Return [X, Y] of the center of cell containing provided text 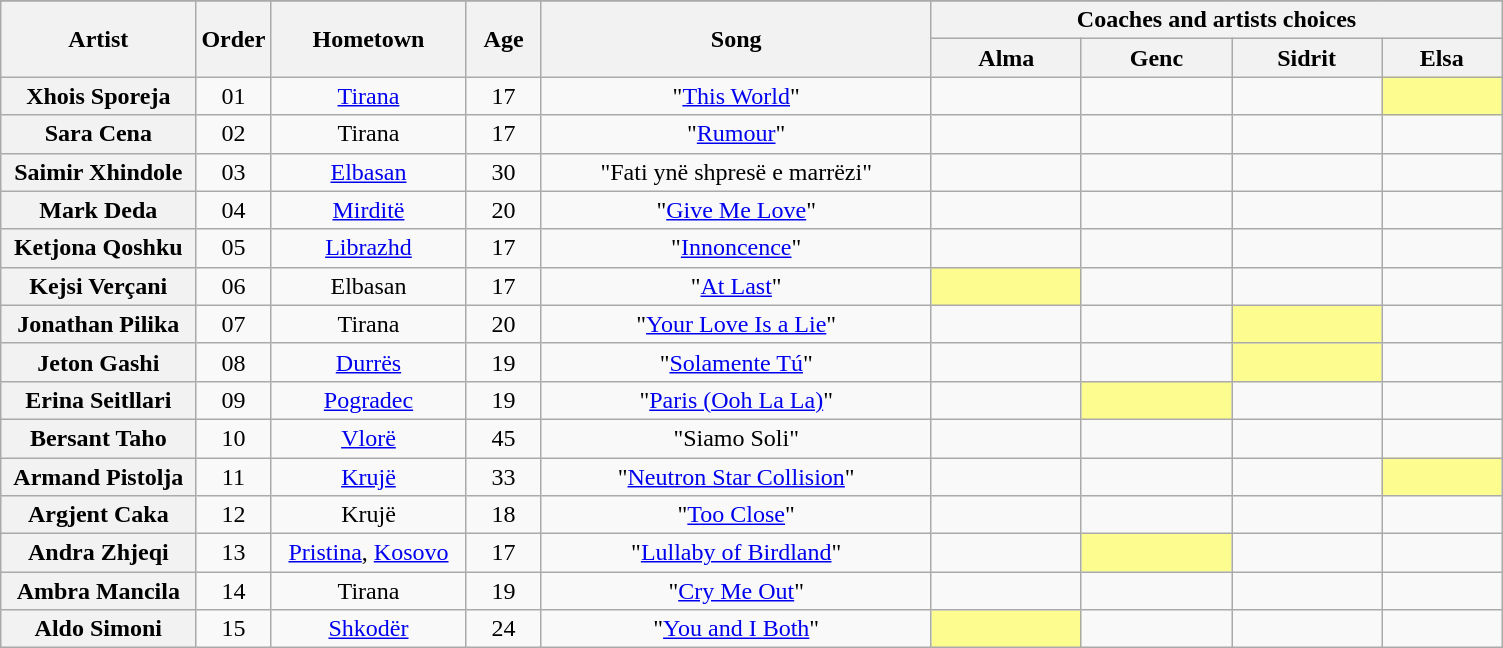
Mirditë [368, 210]
Kejsi Verçani [98, 286]
Ketjona Qoshku [98, 248]
Bersant Taho [98, 438]
Argjent Caka [98, 515]
Hometown [368, 39]
18 [504, 515]
Librazhd [368, 248]
03 [234, 172]
Pristina, Kosovo [368, 553]
Age [504, 39]
"Solamente Tú" [736, 362]
"Fati ynë shpresë e marrëzi" [736, 172]
11 [234, 477]
"This World" [736, 96]
08 [234, 362]
01 [234, 96]
Xhois Sporeja [98, 96]
"At Last" [736, 286]
09 [234, 400]
Armand Pistolja [98, 477]
"Give Me Love" [736, 210]
05 [234, 248]
06 [234, 286]
Elsa [1442, 58]
"Too Close" [736, 515]
Saimir Xhindole [98, 172]
Sara Cena [98, 134]
Aldo Simoni [98, 629]
Mark Deda [98, 210]
"Neutron Star Collision" [736, 477]
12 [234, 515]
"Paris (Ooh La La)" [736, 400]
Ambra Mancila [98, 591]
Order [234, 39]
Alma [1006, 58]
07 [234, 324]
Pogradec [368, 400]
Song [736, 39]
24 [504, 629]
"Rumour" [736, 134]
04 [234, 210]
Andra Zhjeqi [98, 553]
Durrës [368, 362]
33 [504, 477]
Sidrit [1307, 58]
Artist [98, 39]
Coaches and artists choices [1216, 20]
Jeton Gashi [98, 362]
Shkodër [368, 629]
45 [504, 438]
30 [504, 172]
Jonathan Pilika [98, 324]
"Siamo Soli" [736, 438]
Genc [1156, 58]
Erina Seitllari [98, 400]
"Your Love Is a Lie" [736, 324]
15 [234, 629]
"Cry Me Out" [736, 591]
"Lullaby of Birdland" [736, 553]
"Innoncence" [736, 248]
Vlorë [368, 438]
13 [234, 553]
"You and I Both" [736, 629]
14 [234, 591]
02 [234, 134]
10 [234, 438]
